For the text-containing cell, return its midpoint in [x, y] coordinate format. 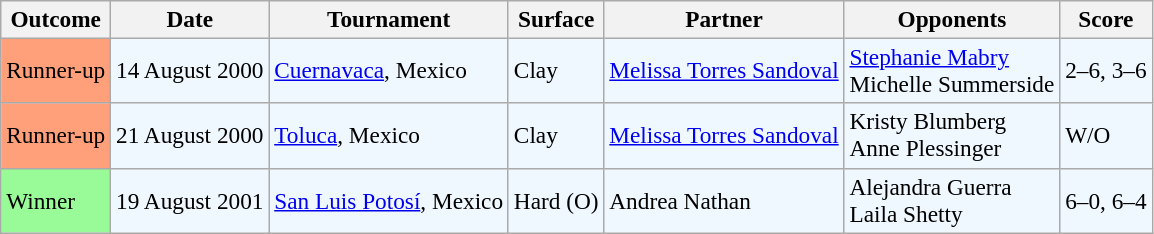
W/O [1106, 136]
Andrea Nathan [724, 200]
Cuernavaca, Mexico [389, 70]
Score [1106, 19]
Partner [724, 19]
Hard (O) [556, 200]
Tournament [389, 19]
Date [190, 19]
6–0, 6–4 [1106, 200]
Stephanie Mabry Michelle Summerside [952, 70]
21 August 2000 [190, 136]
19 August 2001 [190, 200]
Toluca, Mexico [389, 136]
Alejandra Guerra Laila Shetty [952, 200]
2–6, 3–6 [1106, 70]
Winner [56, 200]
Surface [556, 19]
14 August 2000 [190, 70]
San Luis Potosí, Mexico [389, 200]
Kristy Blumberg Anne Plessinger [952, 136]
Opponents [952, 19]
Outcome [56, 19]
